Scan for the cell matching the given text and deliver its (X, Y) coordinate at center. 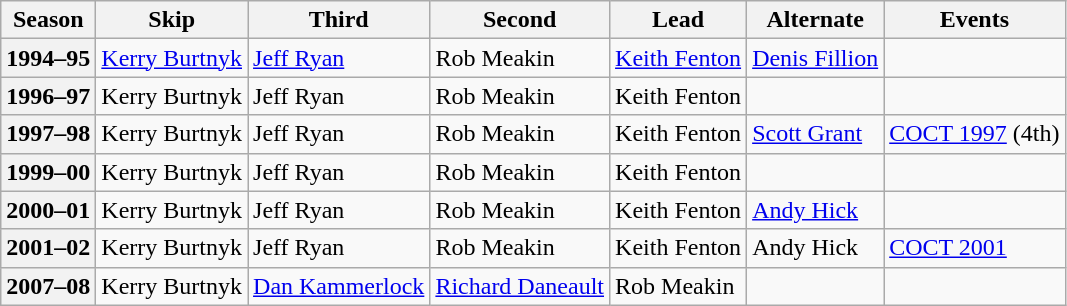
Skip (172, 20)
Second (520, 20)
Denis Fillion (816, 58)
Scott Grant (816, 134)
COCT 2001 (974, 248)
Third (339, 20)
2007–08 (48, 286)
Events (974, 20)
Richard Daneault (520, 286)
Season (48, 20)
Lead (678, 20)
1999–00 (48, 172)
2000–01 (48, 210)
Dan Kammerlock (339, 286)
COCT 1997 (4th) (974, 134)
1994–95 (48, 58)
2001–02 (48, 248)
1997–98 (48, 134)
1996–97 (48, 96)
Alternate (816, 20)
